Scan for the cell matching the given text and deliver its (X, Y) coordinate at center. 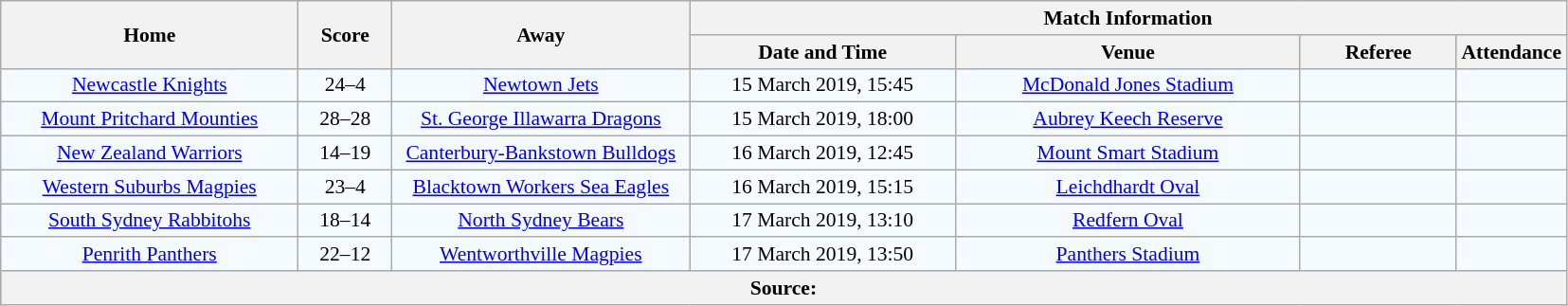
Panthers Stadium (1128, 255)
Source: (784, 288)
18–14 (345, 221)
Home (150, 34)
28–28 (345, 119)
17 March 2019, 13:10 (822, 221)
15 March 2019, 18:00 (822, 119)
Redfern Oval (1128, 221)
22–12 (345, 255)
Blacktown Workers Sea Eagles (541, 187)
Mount Pritchard Mounties (150, 119)
Venue (1128, 52)
Mount Smart Stadium (1128, 153)
16 March 2019, 12:45 (822, 153)
New Zealand Warriors (150, 153)
Wentworthville Magpies (541, 255)
Penrith Panthers (150, 255)
23–4 (345, 187)
17 March 2019, 13:50 (822, 255)
North Sydney Bears (541, 221)
Canterbury-Bankstown Bulldogs (541, 153)
St. George Illawarra Dragons (541, 119)
Leichdhardt Oval (1128, 187)
McDonald Jones Stadium (1128, 85)
Attendance (1511, 52)
Date and Time (822, 52)
Western Suburbs Magpies (150, 187)
Newtown Jets (541, 85)
14–19 (345, 153)
South Sydney Rabbitohs (150, 221)
Score (345, 34)
24–4 (345, 85)
15 March 2019, 15:45 (822, 85)
Aubrey Keech Reserve (1128, 119)
Referee (1378, 52)
Newcastle Knights (150, 85)
16 March 2019, 15:15 (822, 187)
Away (541, 34)
Match Information (1127, 18)
